Determine the [x, y] coordinate at the center of the cell enclosing the given text.  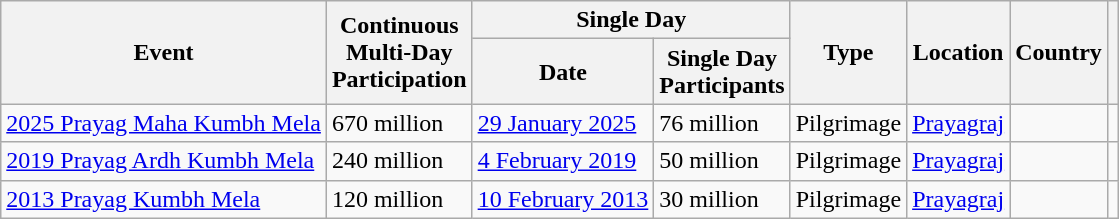
10 February 2013 [563, 199]
Single DayParticipants [722, 72]
50 million [722, 161]
Single Day [631, 20]
Location [958, 52]
2025 Prayag Maha Kumbh Mela [164, 123]
2019 Prayag Ardh Kumbh Mela [164, 161]
2013 Prayag Kumbh Mela [164, 199]
670 million [399, 123]
120 million [399, 199]
29 January 2025 [563, 123]
4 February 2019 [563, 161]
ContinuousMulti-DayParticipation [399, 52]
30 million [722, 199]
76 million [722, 123]
240 million [399, 161]
Type [848, 52]
Date [563, 72]
Country [1059, 52]
Event [164, 52]
